Return the [x, y] coordinate for the center point of the cell that contains the specified text.  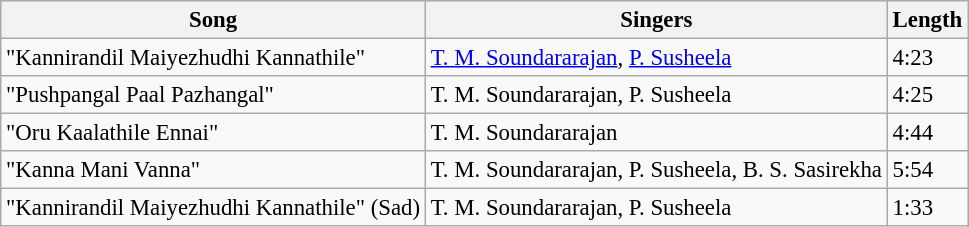
T. M. Soundararajan [656, 133]
Song [214, 20]
4:44 [927, 133]
Singers [656, 20]
5:54 [927, 170]
4:23 [927, 58]
Length [927, 20]
"Oru Kaalathile Ennai" [214, 133]
"Kanna Mani Vanna" [214, 170]
"Kannirandil Maiyezhudhi Kannathile" (Sad) [214, 208]
T. M. Soundararajan, P. Susheela, B. S. Sasirekha [656, 170]
"Pushpangal Paal Pazhangal" [214, 95]
4:25 [927, 95]
"Kannirandil Maiyezhudhi Kannathile" [214, 58]
1:33 [927, 208]
